Capture the cell that displays the provided text and extract its [x, y] central coordinate. 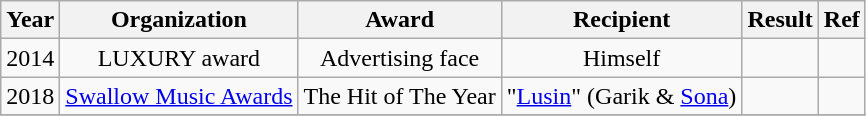
"Lusin" (Garik & Sona) [622, 96]
Himself [622, 58]
Result [780, 20]
Advertising face [400, 58]
Award [400, 20]
Year [30, 20]
LUXURY award [179, 58]
Organization [179, 20]
Ref [842, 20]
2014 [30, 58]
The Hit of The Year [400, 96]
Recipient [622, 20]
2018 [30, 96]
Swallow Music Awards [179, 96]
